Locate the cell with the specified text and output its (x, y) center coordinate. 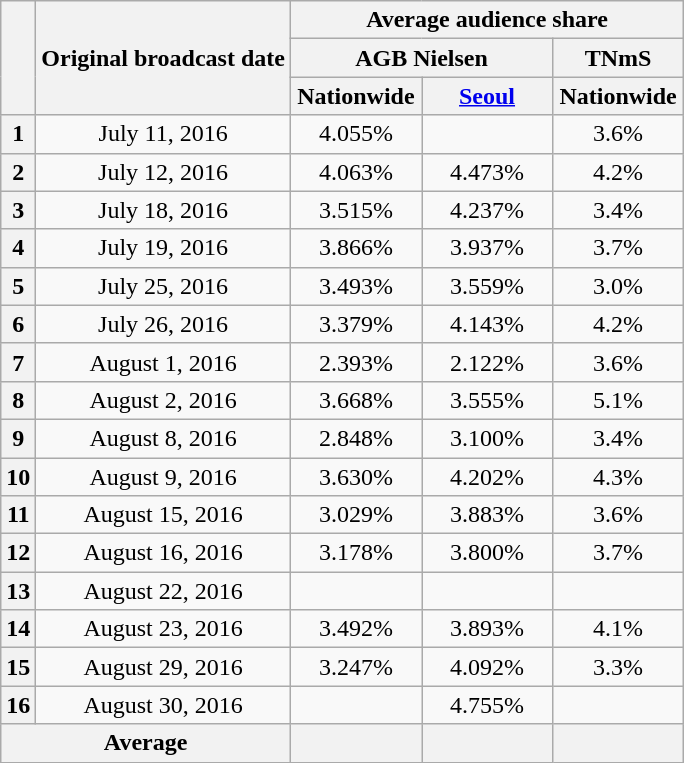
August 9, 2016 (164, 477)
4.3% (618, 477)
August 29, 2016 (164, 667)
11 (18, 515)
Original broadcast date (164, 58)
3.100% (488, 438)
4.055% (356, 134)
13 (18, 591)
3.937% (488, 248)
3.247% (356, 667)
3.379% (356, 324)
AGB Nielsen (421, 58)
July 19, 2016 (164, 248)
Average audience share (486, 20)
Average (146, 743)
8 (18, 400)
3.029% (356, 515)
4.237% (488, 210)
4 (18, 248)
3.515% (356, 210)
5.1% (618, 400)
12 (18, 553)
August 22, 2016 (164, 591)
3.492% (356, 629)
16 (18, 705)
7 (18, 362)
July 11, 2016 (164, 134)
July 18, 2016 (164, 210)
3.559% (488, 286)
August 2, 2016 (164, 400)
August 23, 2016 (164, 629)
10 (18, 477)
1 (18, 134)
August 1, 2016 (164, 362)
4.755% (488, 705)
14 (18, 629)
3.866% (356, 248)
August 30, 2016 (164, 705)
2.393% (356, 362)
3.668% (356, 400)
2.848% (356, 438)
3.630% (356, 477)
4.202% (488, 477)
Seoul (488, 96)
4.063% (356, 172)
3.178% (356, 553)
4.092% (488, 667)
4.143% (488, 324)
6 (18, 324)
August 8, 2016 (164, 438)
July 26, 2016 (164, 324)
4.473% (488, 172)
3 (18, 210)
July 25, 2016 (164, 286)
3.893% (488, 629)
15 (18, 667)
August 16, 2016 (164, 553)
4.1% (618, 629)
3.555% (488, 400)
3.883% (488, 515)
July 12, 2016 (164, 172)
TNmS (618, 58)
3.493% (356, 286)
August 15, 2016 (164, 515)
3.0% (618, 286)
2 (18, 172)
3.3% (618, 667)
2.122% (488, 362)
5 (18, 286)
9 (18, 438)
3.800% (488, 553)
